Provide the (x, y) coordinate of the cell's center where the given text is located.  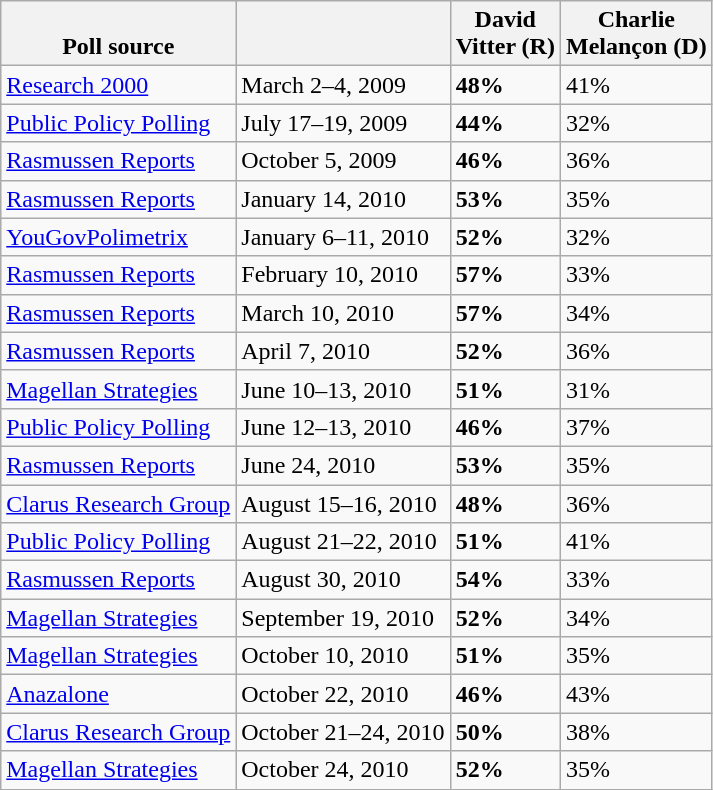
August 15–16, 2010 (343, 503)
43% (636, 694)
Research 2000 (118, 85)
January 14, 2010 (343, 199)
June 12–13, 2010 (343, 427)
September 19, 2010 (343, 618)
YouGovPolimetrix (118, 237)
August 30, 2010 (343, 580)
January 6–11, 2010 (343, 237)
October 10, 2010 (343, 656)
April 7, 2010 (343, 351)
October 22, 2010 (343, 694)
50% (505, 732)
October 24, 2010 (343, 770)
March 10, 2010 (343, 313)
March 2–4, 2009 (343, 85)
October 5, 2009 (343, 161)
CharlieMelançon (D) (636, 34)
DavidVitter (R) (505, 34)
54% (505, 580)
June 24, 2010 (343, 465)
July 17–19, 2009 (343, 123)
February 10, 2010 (343, 275)
37% (636, 427)
Anazalone (118, 694)
Poll source (118, 34)
August 21–22, 2010 (343, 542)
October 21–24, 2010 (343, 732)
38% (636, 732)
31% (636, 389)
44% (505, 123)
June 10–13, 2010 (343, 389)
